Return (x, y) of the center of cell containing provided text 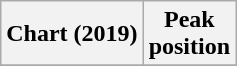
Peakposition (189, 34)
Chart (2019) (72, 34)
